Return the [X, Y] coordinate for the center point of the cell that contains the specified text.  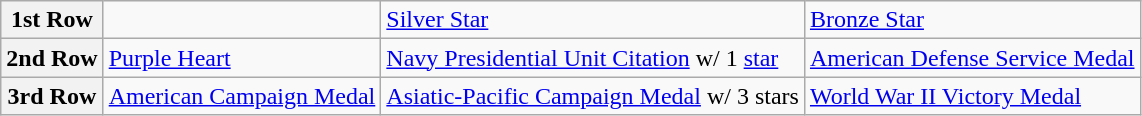
American Defense Service Medal [972, 58]
World War II Victory Medal [972, 96]
Bronze Star [972, 20]
2nd Row [52, 58]
Asiatic-Pacific Campaign Medal w/ 3 stars [593, 96]
American Campaign Medal [242, 96]
Silver Star [593, 20]
Navy Presidential Unit Citation w/ 1 star [593, 58]
Purple Heart [242, 58]
3rd Row [52, 96]
1st Row [52, 20]
